Identify which cell holds the provided text, then report its (x, y) central coordinate. 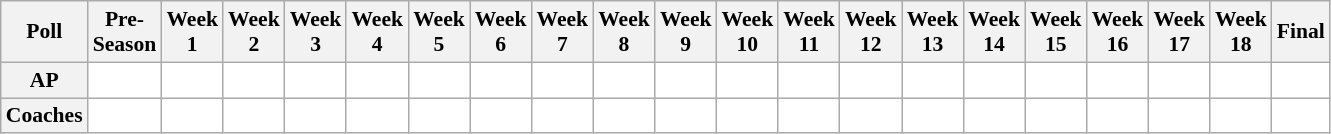
Week1 (192, 32)
Week16 (1118, 32)
Week13 (933, 32)
Week10 (748, 32)
Week11 (809, 32)
Week6 (501, 32)
Week4 (377, 32)
Week14 (994, 32)
Week3 (316, 32)
Week18 (1241, 32)
Week8 (624, 32)
AP (44, 80)
Week9 (686, 32)
Week12 (871, 32)
Poll (44, 32)
Week17 (1179, 32)
Week5 (439, 32)
Week7 (562, 32)
Week15 (1056, 32)
Final (1301, 32)
Coaches (44, 116)
Pre-Season (125, 32)
Week2 (254, 32)
